Detect which cell encompasses the target text, then output its (X, Y) center coordinate. 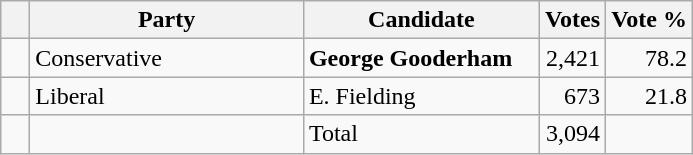
Candidate (421, 20)
78.2 (650, 58)
Party (167, 20)
21.8 (650, 96)
George Gooderham (421, 58)
673 (572, 96)
Vote % (650, 20)
2,421 (572, 58)
Total (421, 134)
E. Fielding (421, 96)
Votes (572, 20)
3,094 (572, 134)
Conservative (167, 58)
Liberal (167, 96)
